Return [X, Y] of the center of cell containing provided text 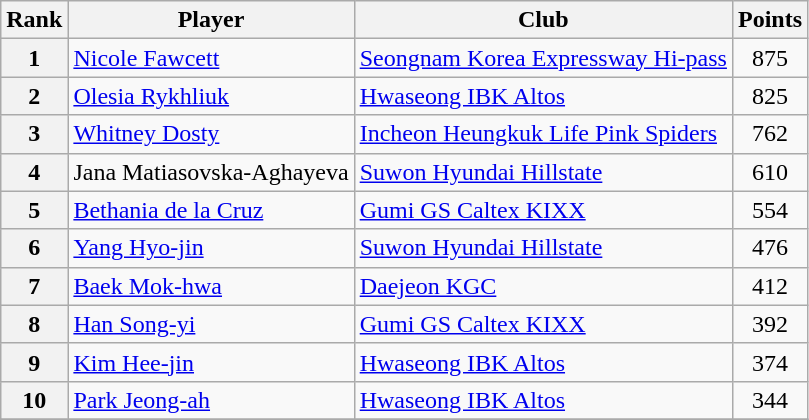
Yang Hyo-jin [211, 248]
8 [34, 324]
Rank [34, 20]
Bethania de la Cruz [211, 210]
Baek Mok-hwa [211, 286]
1 [34, 58]
Daejeon KGC [543, 286]
476 [770, 248]
6 [34, 248]
9 [34, 362]
Player [211, 20]
392 [770, 324]
Kim Hee-jin [211, 362]
344 [770, 400]
Han Song-yi [211, 324]
Park Jeong-ah [211, 400]
554 [770, 210]
825 [770, 96]
Points [770, 20]
4 [34, 172]
Olesia Rykhliuk [211, 96]
412 [770, 286]
10 [34, 400]
5 [34, 210]
Whitney Dosty [211, 134]
Nicole Fawcett [211, 58]
762 [770, 134]
374 [770, 362]
3 [34, 134]
610 [770, 172]
2 [34, 96]
Jana Matiasovska-Aghayeva [211, 172]
7 [34, 286]
Seongnam Korea Expressway Hi-pass [543, 58]
Incheon Heungkuk Life Pink Spiders [543, 134]
Club [543, 20]
875 [770, 58]
